For the text-containing cell, return its midpoint in (x, y) coordinate format. 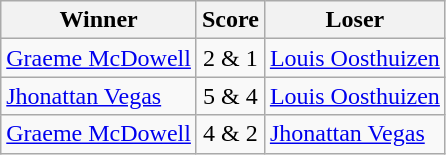
Score (230, 20)
4 & 2 (230, 134)
Winner (99, 20)
Loser (354, 20)
2 & 1 (230, 58)
5 & 4 (230, 96)
